Search for the cell housing the specified text and yield its [X, Y] center coordinate. 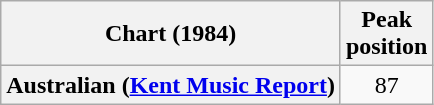
Chart (1984) [171, 34]
Australian (Kent Music Report) [171, 85]
87 [386, 85]
Peakposition [386, 34]
